For the text-containing cell, return its midpoint in [X, Y] coordinate format. 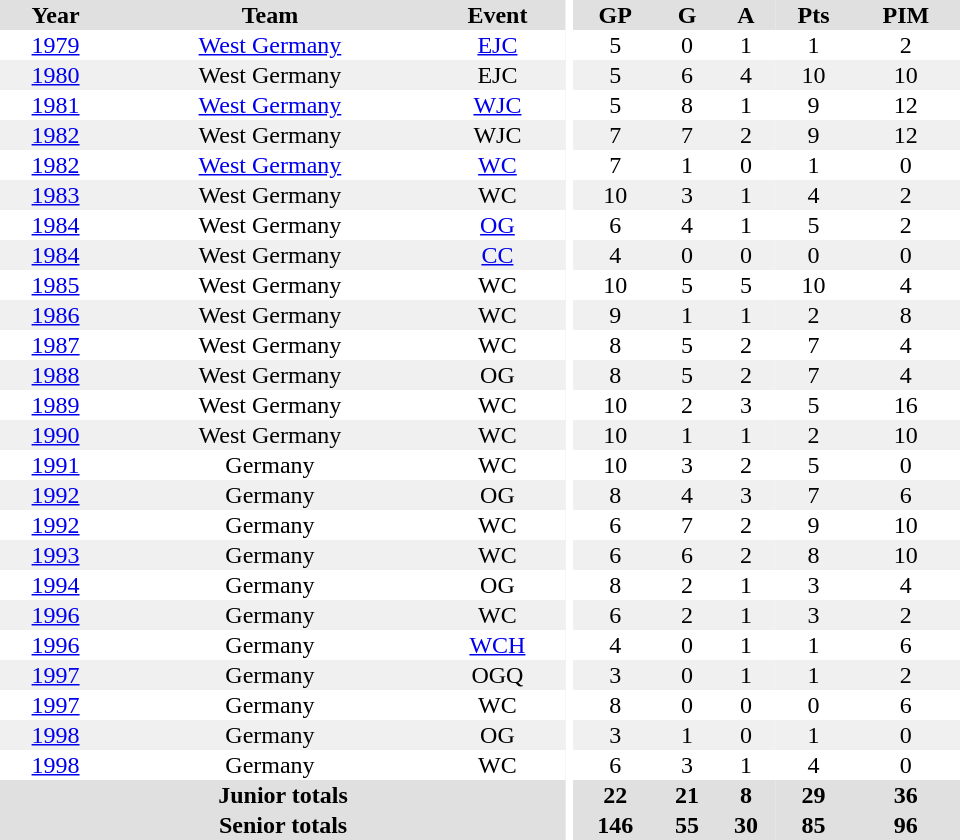
16 [906, 405]
22 [616, 795]
A [746, 15]
21 [688, 795]
1986 [56, 315]
1983 [56, 195]
WCH [498, 645]
Junior totals [283, 795]
1993 [56, 555]
1985 [56, 285]
30 [746, 825]
85 [813, 825]
1990 [56, 435]
29 [813, 795]
Team [270, 15]
CC [498, 255]
36 [906, 795]
Year [56, 15]
Pts [813, 15]
Senior totals [283, 825]
GP [616, 15]
Event [498, 15]
1989 [56, 405]
55 [688, 825]
PIM [906, 15]
96 [906, 825]
G [688, 15]
OGQ [498, 675]
146 [616, 825]
1988 [56, 375]
1980 [56, 75]
1981 [56, 105]
1987 [56, 345]
1994 [56, 585]
1979 [56, 45]
1991 [56, 465]
